Output the (X, Y) coordinate of the center of the cell containing the given text.  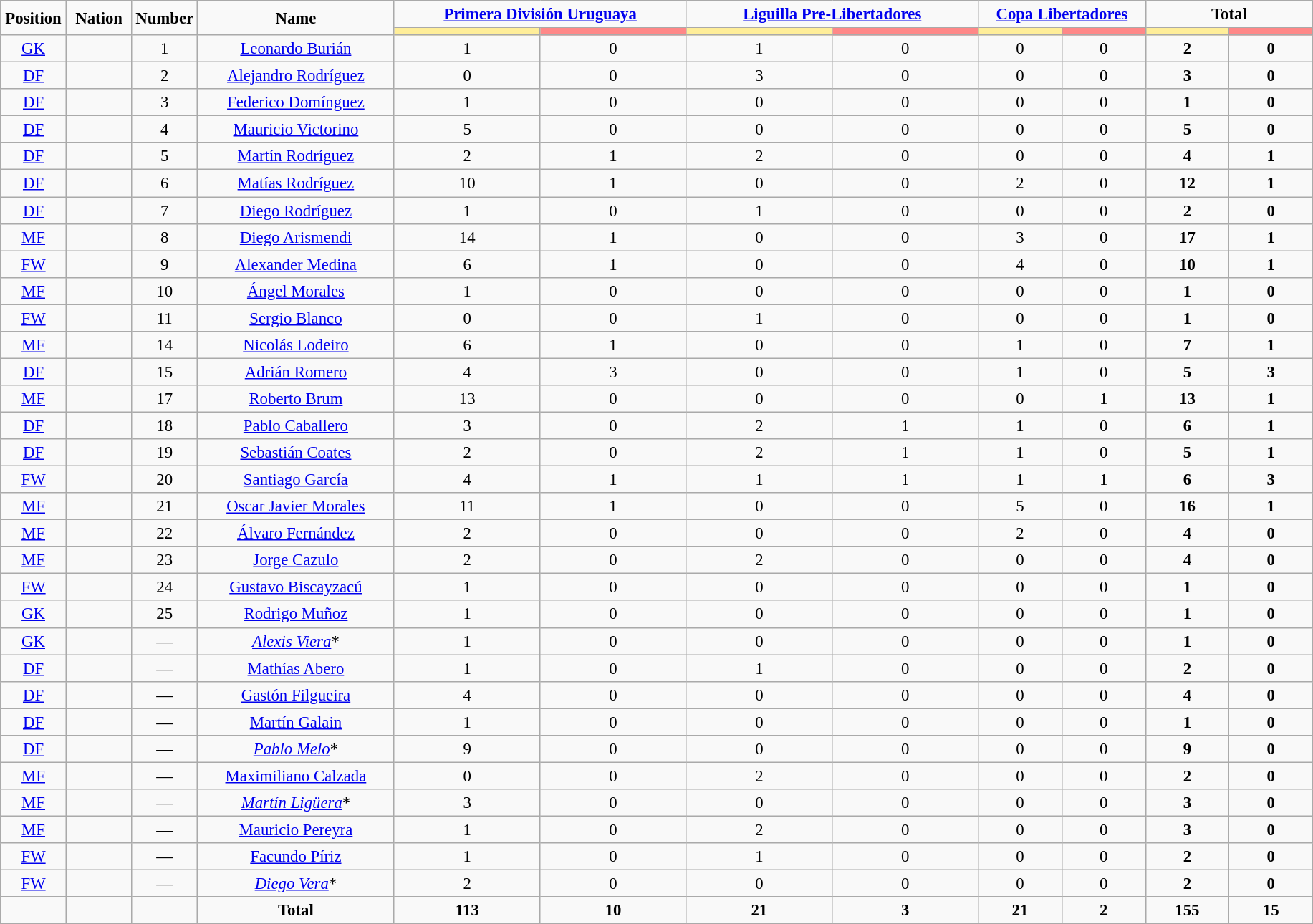
Liguilla Pre-Libertadores (832, 14)
Primera División Uruguaya (540, 14)
Federico Domínguez (297, 102)
12 (1188, 183)
Nation (99, 18)
16 (1188, 506)
Name (297, 18)
Roberto Brum (297, 399)
Diego Arismendi (297, 237)
22 (165, 534)
19 (165, 453)
25 (165, 615)
Adrián Romero (297, 372)
Sebastián Coates (297, 453)
Mauricio Pereyra (297, 829)
Mauricio Victorino (297, 130)
Martín Rodríguez (297, 157)
Mathías Abero (297, 668)
23 (165, 560)
Alexander Medina (297, 264)
Leonardo Burián (297, 49)
Martín Galain (297, 722)
Oscar Javier Morales (297, 506)
Gustavo Biscayzacú (297, 587)
Facundo Píriz (297, 857)
Position (34, 18)
Nicolás Lodeiro (297, 345)
Alejandro Rodríguez (297, 76)
Alexis Viera* (297, 641)
Jorge Cazulo (297, 560)
Diego Rodríguez (297, 211)
Matías Rodríguez (297, 183)
Diego Vera* (297, 884)
Rodrigo Muñoz (297, 615)
20 (165, 480)
Pablo Melo* (297, 749)
Ángel Morales (297, 291)
24 (165, 587)
Gastón Filgueira (297, 695)
Martín Ligüera* (297, 803)
Santiago García (297, 480)
155 (1188, 910)
18 (165, 425)
8 (165, 237)
Copa Libertadores (1062, 14)
Maximiliano Calzada (297, 776)
Number (165, 18)
Pablo Caballero (297, 425)
Álvaro Fernández (297, 534)
Sergio Blanco (297, 318)
113 (467, 910)
